Provide the (X, Y) coordinate of the cell's center where the given text is located.  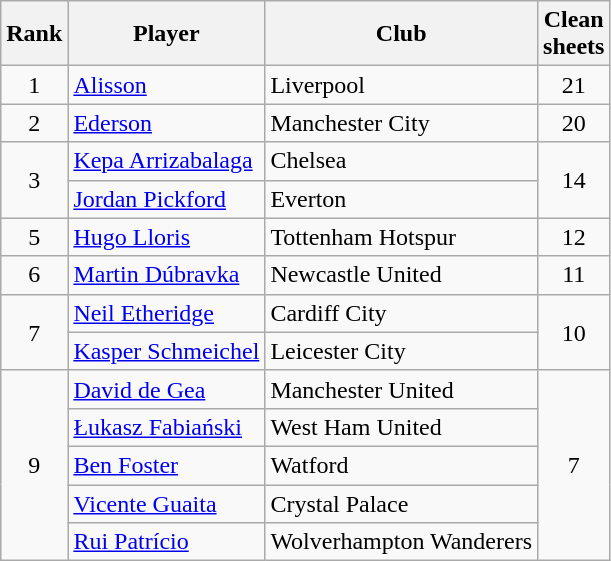
Chelsea (402, 161)
Ederson (166, 123)
Vicente Guaita (166, 503)
David de Gea (166, 389)
Jordan Pickford (166, 199)
Alisson (166, 85)
Manchester United (402, 389)
10 (574, 332)
20 (574, 123)
Leicester City (402, 351)
Club (402, 34)
12 (574, 237)
Kasper Schmeichel (166, 351)
1 (34, 85)
3 (34, 180)
Watford (402, 465)
Liverpool (402, 85)
Rui Patrício (166, 542)
Kepa Arrizabalaga (166, 161)
Łukasz Fabiański (166, 427)
6 (34, 275)
Rank (34, 34)
5 (34, 237)
Ben Foster (166, 465)
Tottenham Hotspur (402, 237)
Cardiff City (402, 313)
Martin Dúbravka (166, 275)
Cleansheets (574, 34)
11 (574, 275)
West Ham United (402, 427)
Neil Etheridge (166, 313)
Player (166, 34)
2 (34, 123)
14 (574, 180)
21 (574, 85)
Hugo Lloris (166, 237)
9 (34, 465)
Everton (402, 199)
Manchester City (402, 123)
Wolverhampton Wanderers (402, 542)
Crystal Palace (402, 503)
Newcastle United (402, 275)
